For the text-containing cell, return its midpoint in (x, y) coordinate format. 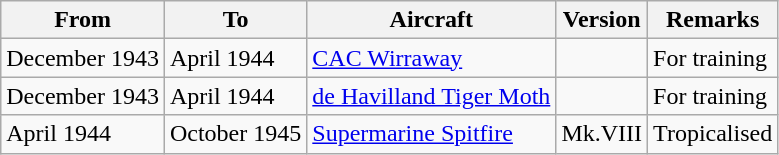
Tropicalised (713, 134)
CAC Wirraway (432, 58)
Mk.VIII (602, 134)
From (83, 20)
Supermarine Spitfire (432, 134)
October 1945 (235, 134)
To (235, 20)
Version (602, 20)
Remarks (713, 20)
de Havilland Tiger Moth (432, 96)
Aircraft (432, 20)
